Capture the cell that displays the provided text and extract its [X, Y] central coordinate. 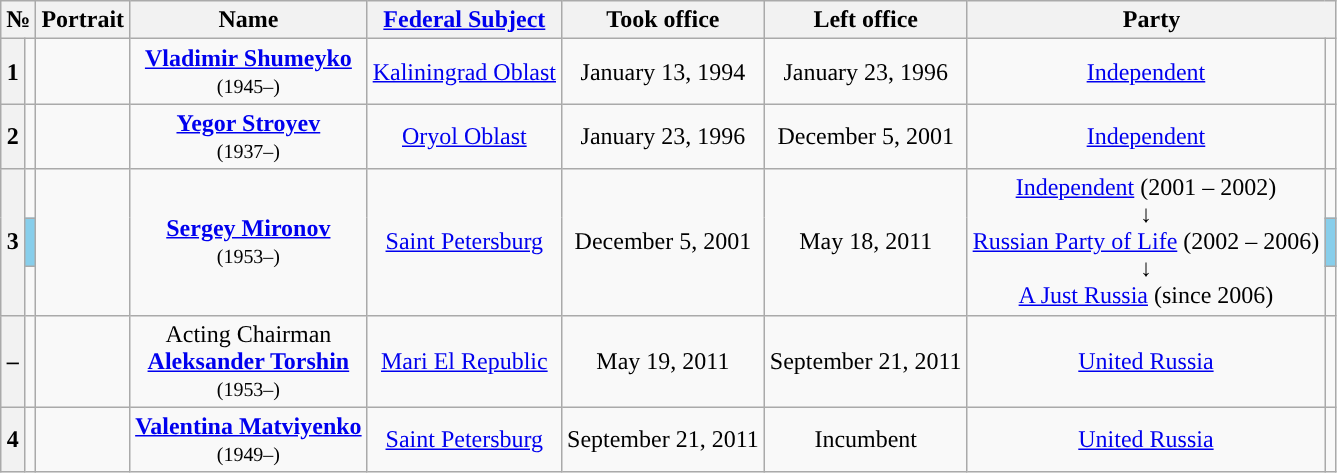
Federal Subject [464, 20]
Party [1152, 20]
Oryol Oblast [464, 136]
Took office [664, 20]
3 [13, 242]
№ [18, 20]
May 19, 2011 [664, 361]
2 [13, 136]
January 13, 1994 [664, 72]
Mari El Republic [464, 361]
1 [13, 72]
Valentina Matviyenko(1949–) [249, 440]
Acting ChairmanAleksander Torshin(1953–) [249, 361]
Independent (2001 – 2002)↓Russian Party of Life (2002 – 2006)↓A Just Russia (since 2006) [1146, 242]
4 [13, 440]
Yegor Stroyev(1937–) [249, 136]
Sergey Mironov(1953–) [249, 242]
– [13, 361]
Incumbent [866, 440]
May 18, 2011 [866, 242]
Name [249, 20]
Vladimir Shumeyko(1945–) [249, 72]
Portrait [83, 20]
Left office [866, 20]
Kaliningrad Oblast [464, 72]
